Capture the cell that displays the provided text and extract its [X, Y] central coordinate. 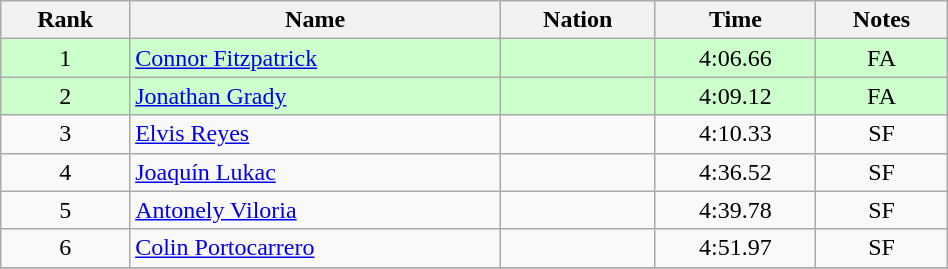
6 [66, 248]
Colin Portocarrero [316, 248]
Antonely Viloria [316, 210]
Connor Fitzpatrick [316, 58]
3 [66, 134]
4:09.12 [736, 96]
4:39.78 [736, 210]
2 [66, 96]
4:51.97 [736, 248]
Jonathan Grady [316, 96]
Time [736, 20]
4:10.33 [736, 134]
5 [66, 210]
Notes [882, 20]
4 [66, 172]
Elvis Reyes [316, 134]
Joaquín Lukac [316, 172]
Rank [66, 20]
4:06.66 [736, 58]
1 [66, 58]
Name [316, 20]
Nation [577, 20]
4:36.52 [736, 172]
